Extract the (x, y) coordinate from the center of the cell holding the provided text.  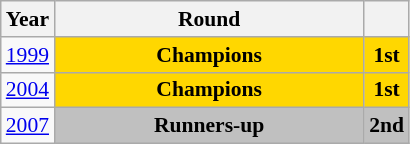
1999 (28, 55)
Round (209, 19)
Runners-up (209, 126)
Year (28, 19)
2nd (386, 126)
2007 (28, 126)
2004 (28, 90)
